Return the (X, Y) coordinate for the center point of the cell that contains the specified text.  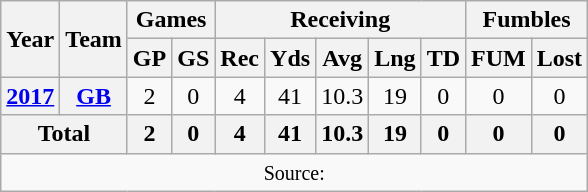
Games (170, 20)
Lng (395, 58)
Lost (559, 58)
2017 (30, 96)
Total (64, 134)
Fumbles (527, 20)
Source: (294, 172)
Year (30, 39)
Avg (342, 58)
GB (94, 96)
Team (94, 39)
Yds (290, 58)
FUM (499, 58)
GS (194, 58)
Rec (240, 58)
GP (149, 58)
TD (443, 58)
Receiving (340, 20)
